Identify which cell holds the provided text, then report its (x, y) central coordinate. 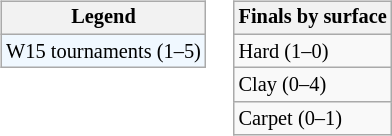
W15 tournaments (1–5) (103, 51)
Clay (0–4) (313, 85)
Legend (103, 18)
Finals by surface (313, 18)
Hard (1–0) (313, 51)
Carpet (0–1) (313, 119)
